Return the (x, y) coordinate for the center point of the cell that contains the specified text.  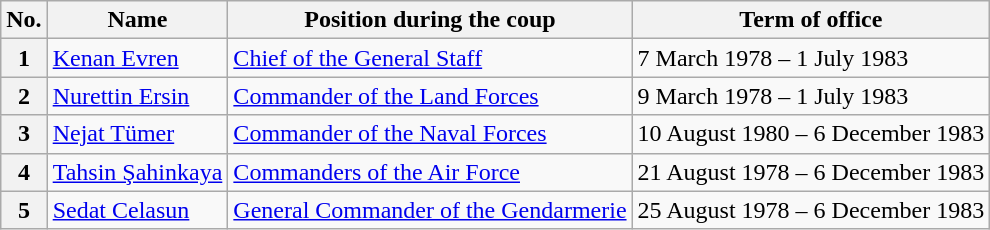
1 (24, 58)
Commanders of the Air Force (430, 172)
Commander of the Land Forces (430, 96)
Nejat Tümer (138, 134)
9 March 1978 – 1 July 1983 (811, 96)
7 March 1978 – 1 July 1983 (811, 58)
25 August 1978 – 6 December 1983 (811, 210)
Kenan Evren (138, 58)
10 August 1980 – 6 December 1983 (811, 134)
5 (24, 210)
Tahsin Şahinkaya (138, 172)
Name (138, 20)
21 August 1978 – 6 December 1983 (811, 172)
Nurettin Ersin (138, 96)
Commander of the Naval Forces (430, 134)
General Commander of the Gendarmerie (430, 210)
Position during the coup (430, 20)
2 (24, 96)
4 (24, 172)
Sedat Celasun (138, 210)
No. (24, 20)
3 (24, 134)
Term of office (811, 20)
Chief of the General Staff (430, 58)
